Extract the (X, Y) coordinate from the center of the cell holding the provided text.  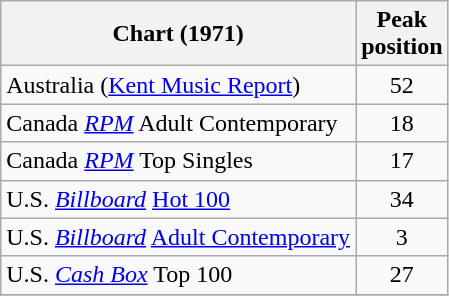
U.S. Cash Box Top 100 (178, 275)
18 (402, 123)
Peakposition (402, 34)
27 (402, 275)
Australia (Kent Music Report) (178, 85)
Chart (1971) (178, 34)
17 (402, 161)
Canada RPM Top Singles (178, 161)
52 (402, 85)
3 (402, 237)
34 (402, 199)
U.S. Billboard Adult Contemporary (178, 237)
U.S. Billboard Hot 100 (178, 199)
Canada RPM Adult Contemporary (178, 123)
